Locate the cell with the specified text and output its [x, y] center coordinate. 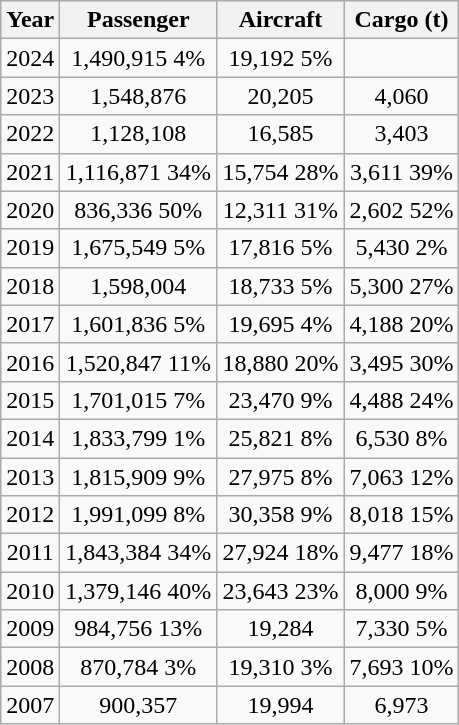
2011 [30, 553]
4,488 24% [402, 400]
1,116,871 34% [138, 172]
5,430 2% [402, 248]
1,490,915 4% [138, 58]
2010 [30, 591]
1,843,384 34% [138, 553]
23,643 23% [280, 591]
2012 [30, 515]
1,128,108 [138, 134]
2013 [30, 477]
2024 [30, 58]
1,520,847 11% [138, 362]
2020 [30, 210]
2015 [30, 400]
3,495 30% [402, 362]
19,695 4% [280, 324]
836,336 50% [138, 210]
3,403 [402, 134]
12,311 31% [280, 210]
1,379,146 40% [138, 591]
1,701,015 7% [138, 400]
2023 [30, 96]
2009 [30, 629]
1,548,876 [138, 96]
6,973 [402, 705]
17,816 5% [280, 248]
Cargo (t) [402, 20]
1,991,099 8% [138, 515]
1,598,004 [138, 286]
1,833,799 1% [138, 438]
2014 [30, 438]
2008 [30, 667]
1,601,836 5% [138, 324]
27,924 18% [280, 553]
870,784 3% [138, 667]
27,975 8% [280, 477]
Passenger [138, 20]
2,602 52% [402, 210]
23,470 9% [280, 400]
19,994 [280, 705]
15,754 28% [280, 172]
16,585 [280, 134]
Aircraft [280, 20]
19,192 5% [280, 58]
2007 [30, 705]
2017 [30, 324]
8,000 9% [402, 591]
900,357 [138, 705]
20,205 [280, 96]
9,477 18% [402, 553]
4,060 [402, 96]
18,880 20% [280, 362]
19,310 3% [280, 667]
2022 [30, 134]
7,330 5% [402, 629]
2018 [30, 286]
6,530 8% [402, 438]
4,188 20% [402, 324]
3,611 39% [402, 172]
19,284 [280, 629]
7,063 12% [402, 477]
7,693 10% [402, 667]
25,821 8% [280, 438]
Year [30, 20]
2021 [30, 172]
5,300 27% [402, 286]
18,733 5% [280, 286]
1,675,549 5% [138, 248]
2019 [30, 248]
8,018 15% [402, 515]
984,756 13% [138, 629]
1,815,909 9% [138, 477]
30,358 9% [280, 515]
2016 [30, 362]
